Extract the (x, y) coordinate from the center of the cell holding the provided text.  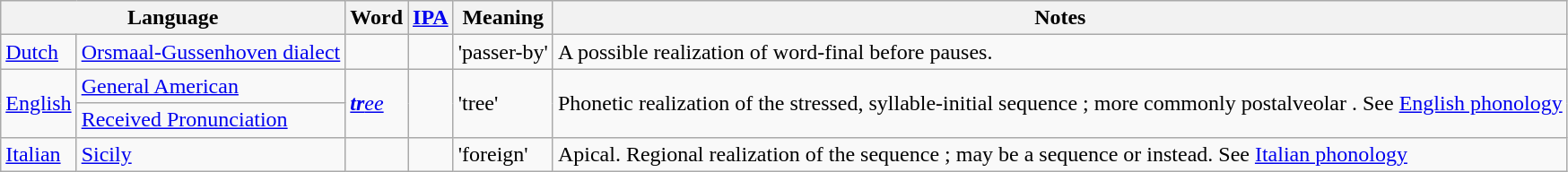
Meaning (502, 18)
tree (377, 103)
'tree' (502, 103)
Notes (1060, 18)
Phonetic realization of the stressed, syllable-initial sequence ; more commonly postalveolar . See English phonology (1060, 103)
'foreign' (502, 154)
Orsmaal-Gussenhoven dialect (211, 52)
Received Pronunciation (211, 120)
Word (377, 18)
Language (173, 18)
General American (211, 86)
Dutch (39, 52)
Italian (39, 154)
'passer-by' (502, 52)
IPA (431, 18)
Sicily (211, 154)
A possible realization of word-final before pauses. (1060, 52)
Apical. Regional realization of the sequence ; may be a sequence or instead. See Italian phonology (1060, 154)
English (39, 103)
